Return the [x, y] coordinate for the center point of the cell that contains the specified text.  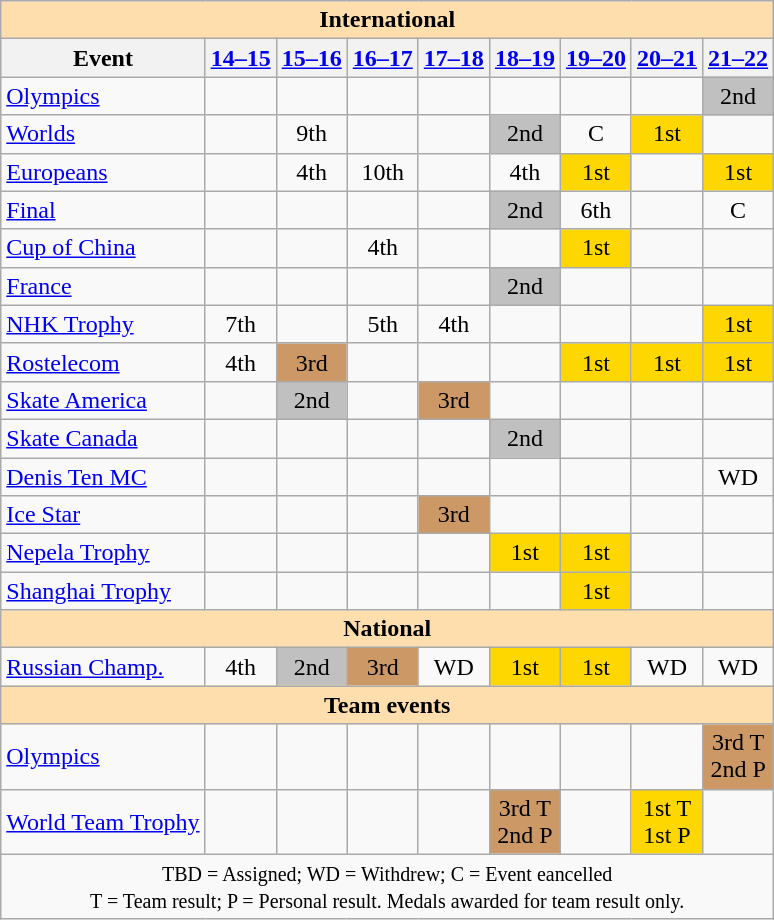
Worlds [103, 134]
Ice Star [103, 515]
21–22 [738, 58]
National [388, 629]
18–19 [524, 58]
9th [312, 134]
World Team Trophy [103, 822]
5th [382, 324]
Skate America [103, 400]
17–18 [454, 58]
6th [596, 210]
Nepela Trophy [103, 553]
NHK Trophy [103, 324]
7th [240, 324]
International [388, 20]
16–17 [382, 58]
Europeans [103, 172]
TBD = Assigned; WD = Withdrew; C = Event eancelled T = Team result; P = Personal result. Medals awarded for team result only. [388, 886]
France [103, 286]
Team events [388, 705]
10th [382, 172]
Final [103, 210]
1st T 1st P [666, 822]
Cup of China [103, 248]
Shanghai Trophy [103, 591]
14–15 [240, 58]
20–21 [666, 58]
Event [103, 58]
Denis Ten MC [103, 477]
Skate Canada [103, 438]
19–20 [596, 58]
Russian Champ. [103, 667]
Rostelecom [103, 362]
15–16 [312, 58]
